Determine the [X, Y] coordinate at the center of the cell enclosing the given text.  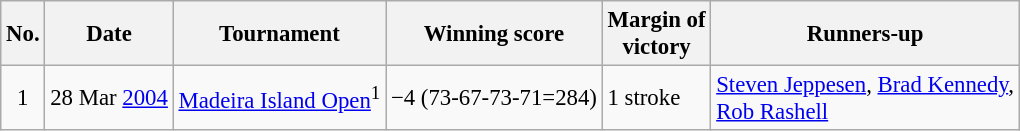
−4 (73-67-73-71=284) [494, 98]
1 [23, 98]
Date [109, 34]
Steven Jeppesen, Brad Kennedy, Rob Rashell [865, 98]
Madeira Island Open1 [279, 98]
Runners-up [865, 34]
1 stroke [656, 98]
28 Mar 2004 [109, 98]
Margin ofvictory [656, 34]
Winning score [494, 34]
Tournament [279, 34]
No. [23, 34]
